Identify which cell holds the provided text, then report its (x, y) central coordinate. 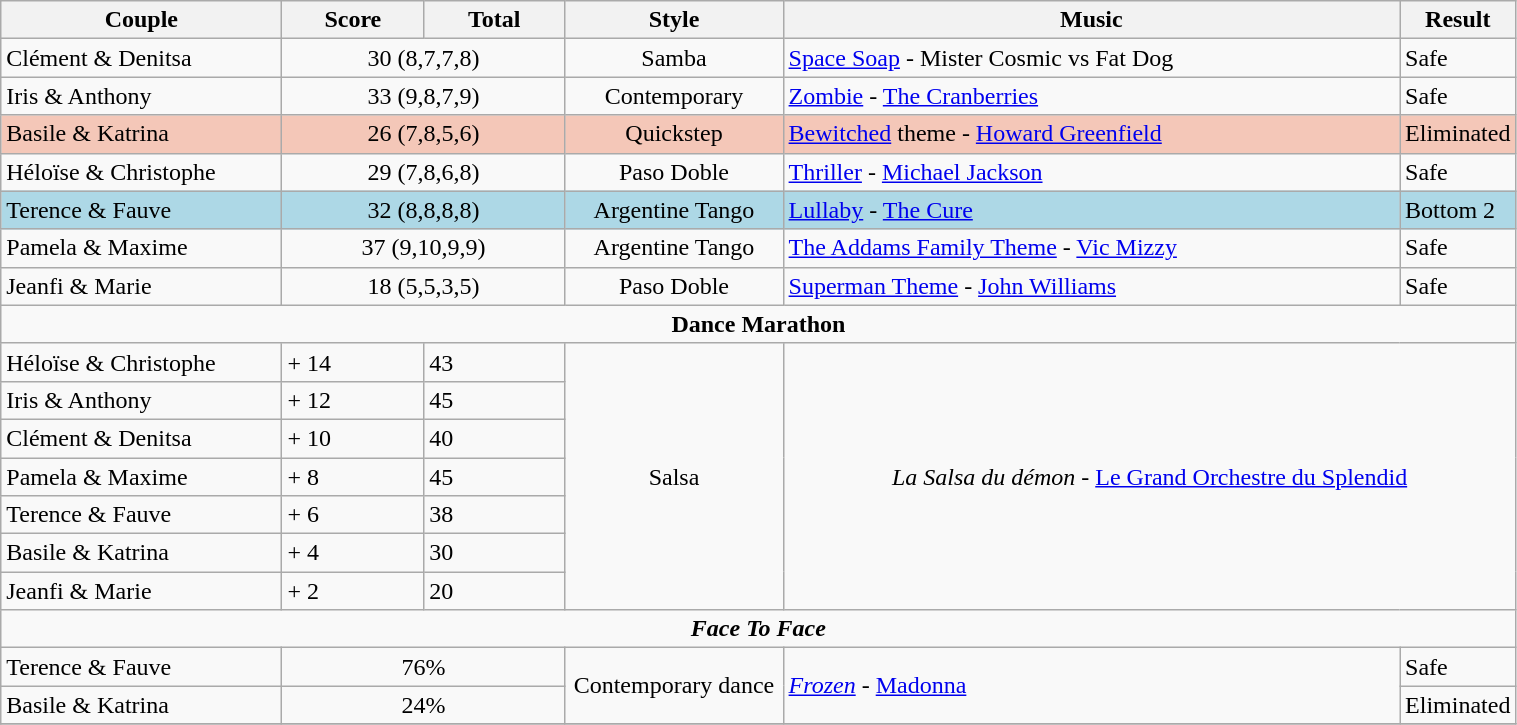
33 (9,8,7,9) (424, 96)
Bewitched theme - Howard Greenfield (1091, 134)
30 (494, 553)
Salsa (674, 476)
Contemporary dance (674, 686)
24% (424, 705)
+ 8 (353, 477)
Total (494, 20)
43 (494, 362)
Couple (142, 20)
Thriller - Michael Jackson (1091, 172)
37 (9,10,9,9) (424, 248)
30 (8,7,7,8) (424, 58)
Bottom 2 (1458, 210)
32 (8,8,8,8) (424, 210)
38 (494, 515)
+ 14 (353, 362)
Style (674, 20)
Contemporary (674, 96)
20 (494, 591)
Score (353, 20)
+ 6 (353, 515)
Dance Marathon (758, 324)
76% (424, 667)
Space Soap - Mister Cosmic vs Fat Dog (1091, 58)
18 (5,5,3,5) (424, 286)
Face To Face (758, 629)
The Addams Family Theme - Vic Mizzy (1091, 248)
Zombie - The Cranberries (1091, 96)
40 (494, 438)
+ 4 (353, 553)
26 (7,8,5,6) (424, 134)
Result (1458, 20)
Samba (674, 58)
+ 12 (353, 400)
Music (1091, 20)
29 (7,8,6,8) (424, 172)
+ 10 (353, 438)
Lullaby - The Cure (1091, 210)
Quickstep (674, 134)
Superman Theme - John Williams (1091, 286)
La Salsa du démon - Le Grand Orchestre du Splendid (1150, 476)
+ 2 (353, 591)
Frozen - Madonna (1091, 686)
